Output the (x, y) coordinate of the center of the cell containing the given text.  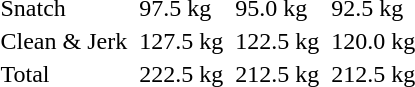
122.5 kg (278, 41)
127.5 kg (182, 41)
